For the text-containing cell, return its midpoint in (X, Y) coordinate format. 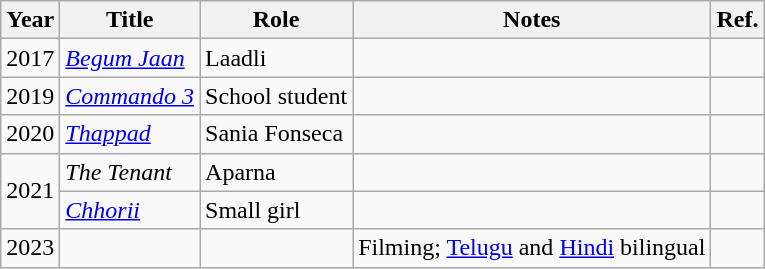
2021 (30, 191)
Sania Fonseca (276, 134)
Title (130, 20)
Commando 3 (130, 96)
Begum Jaan (130, 58)
2020 (30, 134)
Notes (532, 20)
Aparna (276, 172)
Ref. (738, 20)
The Tenant (130, 172)
Small girl (276, 210)
2023 (30, 248)
Filming; Telugu and Hindi bilingual (532, 248)
School student (276, 96)
Chhorii (130, 210)
Role (276, 20)
2017 (30, 58)
Year (30, 20)
Laadli (276, 58)
2019 (30, 96)
Thappad (130, 134)
